Detect which cell encompasses the target text, then output its [X, Y] center coordinate. 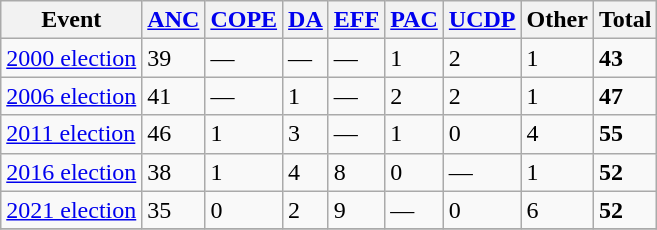
35 [174, 210]
DA [306, 20]
47 [625, 96]
2006 election [72, 96]
ANC [174, 20]
3 [306, 134]
55 [625, 134]
2000 election [72, 58]
2011 election [72, 134]
43 [625, 58]
EFF [356, 20]
39 [174, 58]
Event [72, 20]
Other [557, 20]
2016 election [72, 172]
PAC [414, 20]
COPE [244, 20]
Total [625, 20]
8 [356, 172]
38 [174, 172]
9 [356, 210]
46 [174, 134]
41 [174, 96]
UCDP [482, 20]
6 [557, 210]
2021 election [72, 210]
